Capture the cell that displays the provided text and extract its [x, y] central coordinate. 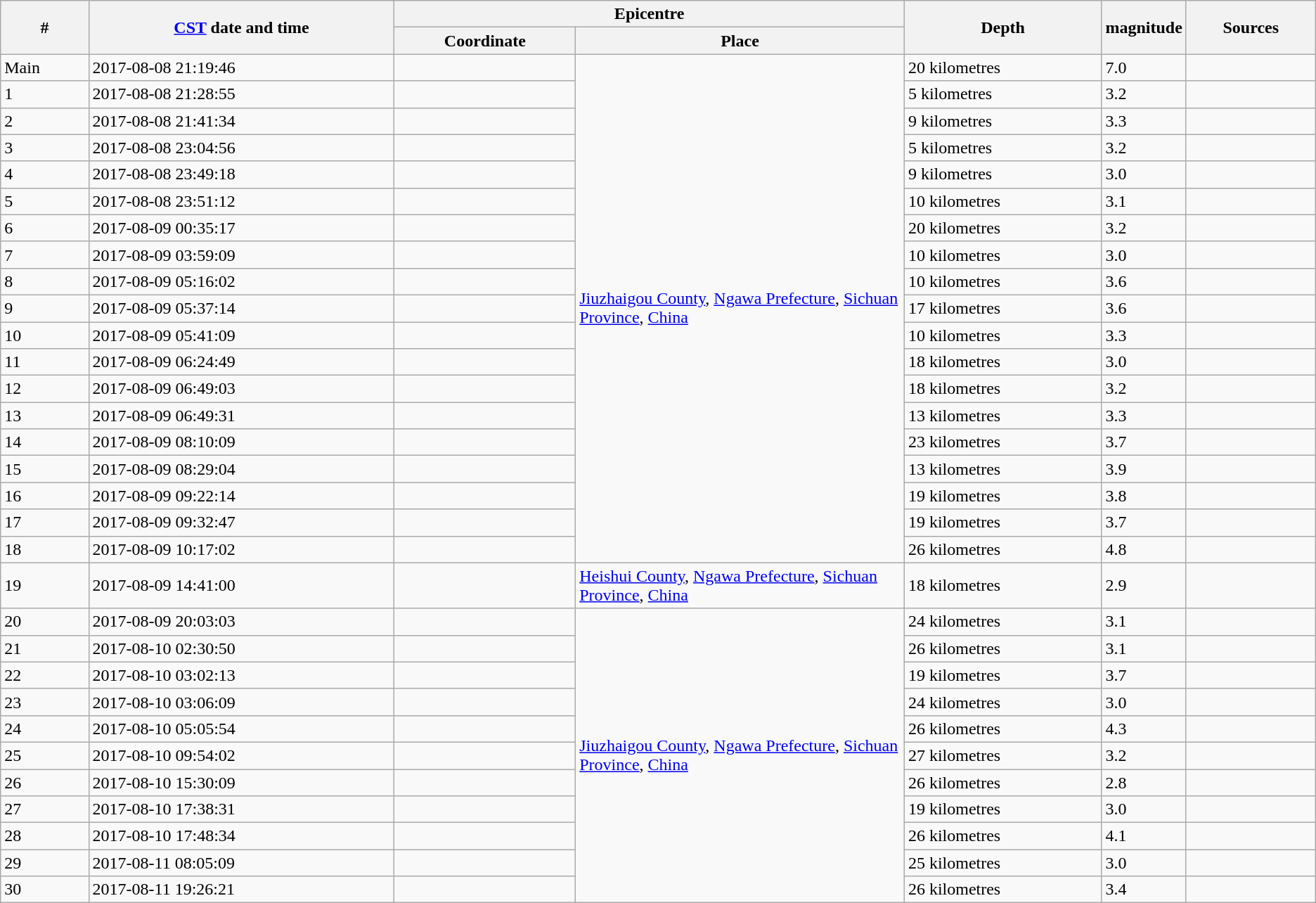
3 [45, 148]
# [45, 27]
14 [45, 442]
18 [45, 549]
2017-08-10 05:05:54 [242, 729]
magnitude [1144, 27]
9 [45, 308]
4.1 [1144, 836]
2017-08-09 08:10:09 [242, 442]
11 [45, 362]
1 [45, 94]
Heishui County, Ngawa Prefecture, Sichuan Province, China [740, 585]
4 [45, 174]
2017-08-09 20:03:03 [242, 622]
17 kilometres [1002, 308]
27 [45, 809]
7.0 [1144, 68]
2017-08-09 06:49:03 [242, 389]
25 kilometres [1002, 863]
4.8 [1144, 549]
12 [45, 389]
2017-08-08 21:28:55 [242, 94]
6 [45, 228]
23 [45, 702]
2017-08-10 03:02:13 [242, 675]
24 [45, 729]
2017-08-10 03:06:09 [242, 702]
26 [45, 783]
2017-08-10 15:30:09 [242, 783]
2017-08-11 19:26:21 [242, 890]
2017-08-10 17:38:31 [242, 809]
2017-08-08 23:04:56 [242, 148]
Place [740, 41]
29 [45, 863]
22 [45, 675]
2017-08-08 21:19:46 [242, 68]
8 [45, 281]
2017-08-09 05:41:09 [242, 335]
2017-08-10 02:30:50 [242, 648]
2017-08-09 09:22:14 [242, 496]
2017-08-09 08:29:04 [242, 469]
2.9 [1144, 585]
2017-08-09 05:16:02 [242, 281]
2017-08-09 05:37:14 [242, 308]
4.3 [1144, 729]
2017-08-09 00:35:17 [242, 228]
15 [45, 469]
20 [45, 622]
25 [45, 755]
2.8 [1144, 783]
5 [45, 201]
3.4 [1144, 890]
Depth [1002, 27]
28 [45, 836]
21 [45, 648]
Main [45, 68]
30 [45, 890]
2017-08-09 06:49:31 [242, 416]
2017-08-11 08:05:09 [242, 863]
Coordinate [485, 41]
2017-08-10 17:48:34 [242, 836]
2017-08-08 23:49:18 [242, 174]
3.8 [1144, 496]
17 [45, 523]
23 kilometres [1002, 442]
3.9 [1144, 469]
2017-08-09 03:59:09 [242, 255]
2017-08-08 21:41:34 [242, 121]
10 [45, 335]
2017-08-10 09:54:02 [242, 755]
13 [45, 416]
7 [45, 255]
16 [45, 496]
Sources [1251, 27]
2017-08-09 14:41:00 [242, 585]
2017-08-09 06:24:49 [242, 362]
CST date and time [242, 27]
2 [45, 121]
19 [45, 585]
2017-08-09 10:17:02 [242, 549]
2017-08-08 23:51:12 [242, 201]
Epicentre [650, 14]
27 kilometres [1002, 755]
2017-08-09 09:32:47 [242, 523]
